Provide the [x, y] coordinate of the cell's center where the given text is located.  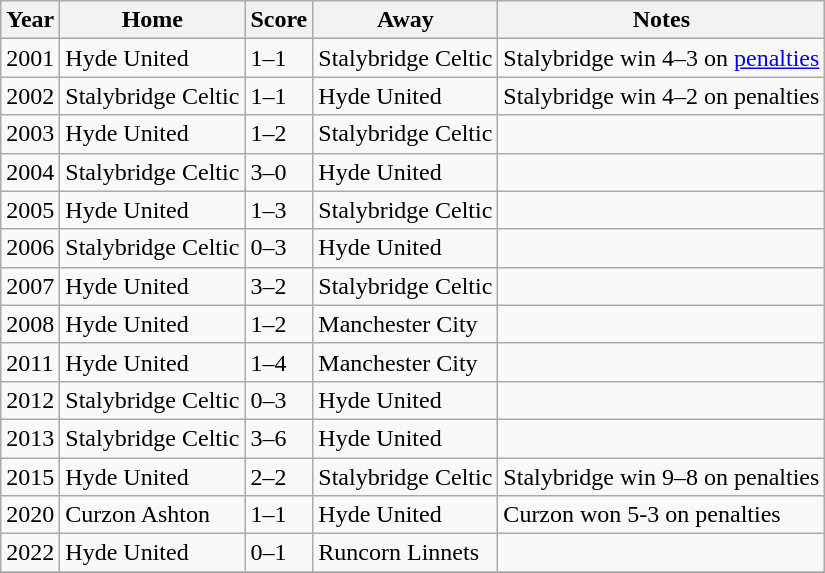
2004 [30, 172]
2011 [30, 362]
1–4 [279, 362]
2–2 [279, 477]
Stalybridge win 4–3 on penalties [662, 58]
Curzon Ashton [152, 515]
Curzon won 5-3 on penalties [662, 515]
2002 [30, 96]
Away [406, 20]
2007 [30, 286]
2012 [30, 400]
2001 [30, 58]
Stalybridge win 4–2 on penalties [662, 96]
3–2 [279, 286]
2020 [30, 515]
2013 [30, 438]
Year [30, 20]
2008 [30, 324]
3–0 [279, 172]
2022 [30, 553]
Score [279, 20]
1–3 [279, 210]
Notes [662, 20]
Home [152, 20]
0–1 [279, 553]
2015 [30, 477]
Stalybridge win 9–8 on penalties [662, 477]
Runcorn Linnets [406, 553]
2005 [30, 210]
3–6 [279, 438]
2006 [30, 248]
2003 [30, 134]
